Determine the [X, Y] coordinate at the center of the cell enclosing the given text.  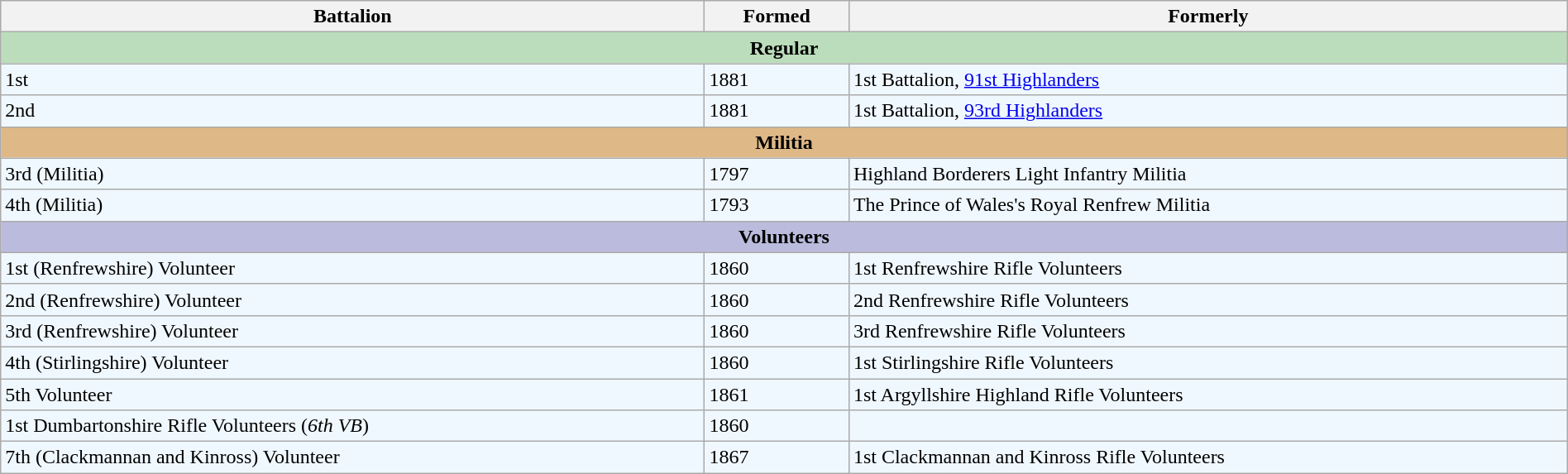
7th (Clackmannan and Kinross) Volunteer [352, 457]
Formed [777, 17]
1st Dumbartonshire Rifle Volunteers (6th VB) [352, 426]
4th (Stirlingshire) Volunteer [352, 362]
2nd Renfrewshire Rifle Volunteers [1207, 299]
2nd [352, 111]
Battalion [352, 17]
1st Renfrewshire Rifle Volunteers [1207, 268]
The Prince of Wales's Royal Renfrew Militia [1207, 205]
1st [352, 79]
Formerly [1207, 17]
1793 [777, 205]
1st Argyllshire Highland Rifle Volunteers [1207, 395]
Highland Borderers Light Infantry Militia [1207, 174]
Volunteers [784, 237]
1861 [777, 395]
1st Battalion, 93rd Highlanders [1207, 111]
1867 [777, 457]
3rd Renfrewshire Rifle Volunteers [1207, 331]
2nd (Renfrewshire) Volunteer [352, 299]
1st Clackmannan and Kinross Rifle Volunteers [1207, 457]
1797 [777, 174]
3rd (Militia) [352, 174]
1st (Renfrewshire) Volunteer [352, 268]
1st Battalion, 91st Highlanders [1207, 79]
1st Stirlingshire Rifle Volunteers [1207, 362]
3rd (Renfrewshire) Volunteer [352, 331]
4th (Militia) [352, 205]
Regular [784, 48]
5th Volunteer [352, 395]
Militia [784, 142]
